Identify which cell holds the provided text, then report its (X, Y) central coordinate. 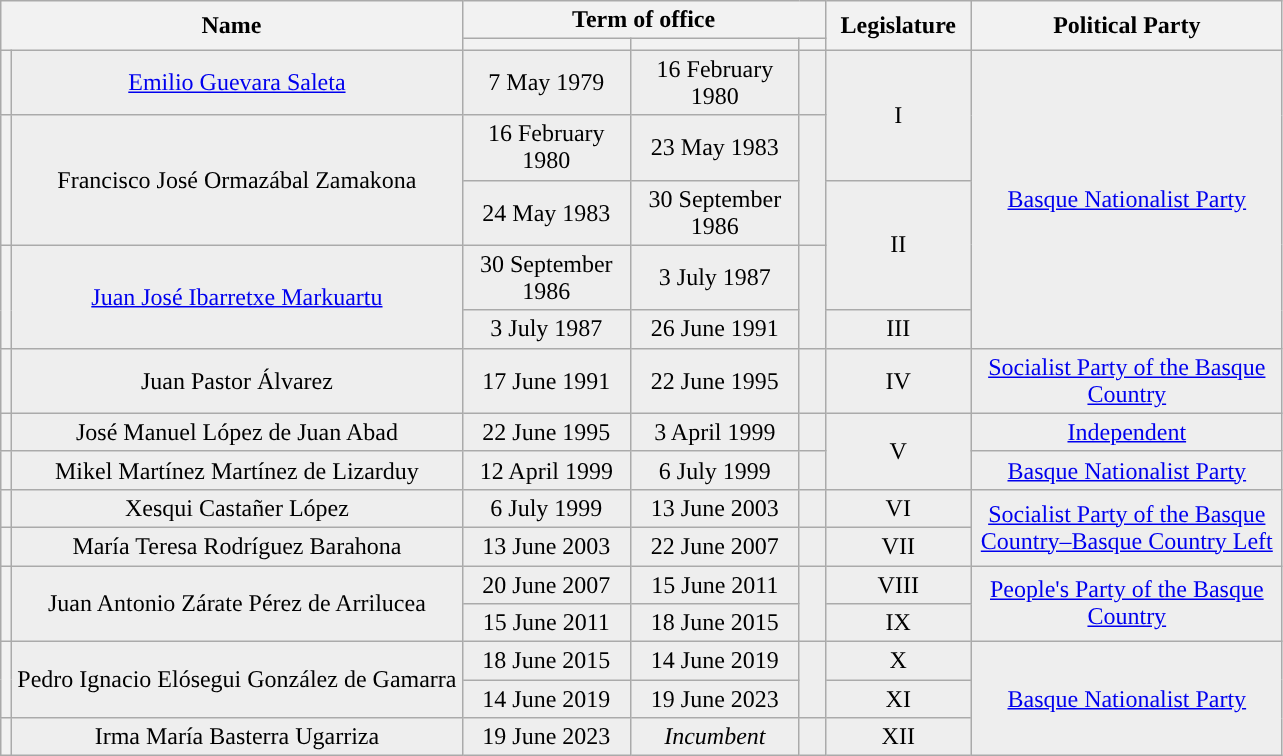
24 May 1983 (546, 212)
Socialist Party of the Basque Country (1126, 380)
Political Party (1126, 26)
Francisco José Ormazábal Zamakona (237, 180)
XI (898, 699)
Emilio Guevara Saleta (237, 82)
Juan Pastor Álvarez (237, 380)
María Teresa Rodríguez Barahona (237, 546)
Socialist Party of the Basque Country–Basque Country Left (1126, 527)
IV (898, 380)
12 April 1999 (546, 470)
Juan José Ibarretxe Markuartu (237, 296)
3 April 1999 (716, 432)
Xesqui Castañer López (237, 508)
José Manuel López de Juan Abad (237, 432)
XII (898, 737)
23 May 1983 (716, 148)
V (898, 451)
Pedro Ignacio Elósegui González de Gamarra (237, 680)
VIII (898, 585)
People's Party of the Basque Country (1126, 604)
Independent (1126, 432)
20 June 2007 (546, 585)
Term of office (644, 20)
IX (898, 623)
17 June 1991 (546, 380)
I (898, 115)
26 June 1991 (716, 329)
Legislature (898, 26)
VII (898, 546)
Juan Antonio Zárate Pérez de Arrilucea (237, 604)
III (898, 329)
Irma María Basterra Ugarriza (237, 737)
VI (898, 508)
Mikel Martínez Martínez de Lizarduy (237, 470)
7 May 1979 (546, 82)
22 June 2007 (716, 546)
II (898, 245)
Name (232, 26)
X (898, 661)
Incumbent (716, 737)
